Return the [x, y] coordinate for the center point of the cell that contains the specified text.  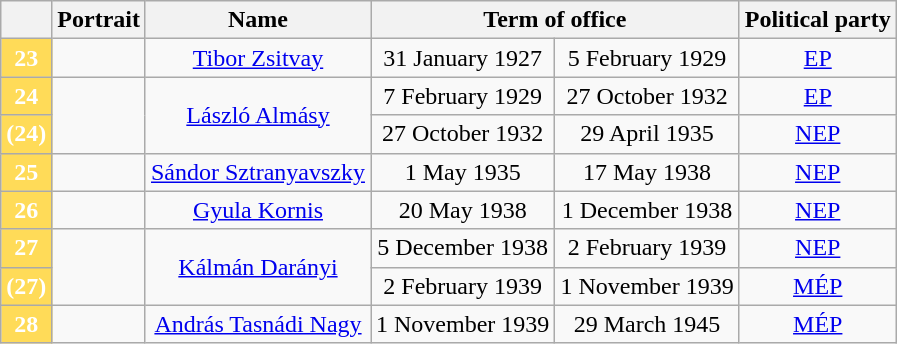
Political party [818, 20]
1 May 1935 [462, 172]
1 December 1938 [647, 210]
23 [26, 58]
Sándor Sztranyavszky [258, 172]
Name [258, 20]
17 May 1938 [647, 172]
(24) [26, 134]
Term of office [554, 20]
László Almásy [258, 115]
Gyula Kornis [258, 210]
29 April 1935 [647, 134]
20 May 1938 [462, 210]
25 [26, 172]
28 [26, 324]
Kálmán Darányi [258, 267]
24 [26, 96]
26 [26, 210]
András Tasnádi Nagy [258, 324]
Tibor Zsitvay [258, 58]
5 December 1938 [462, 248]
5 February 1929 [647, 58]
7 February 1929 [462, 96]
29 March 1945 [647, 324]
Portrait [99, 20]
31 January 1927 [462, 58]
(27) [26, 286]
27 [26, 248]
